Capture the cell that displays the provided text and extract its [x, y] central coordinate. 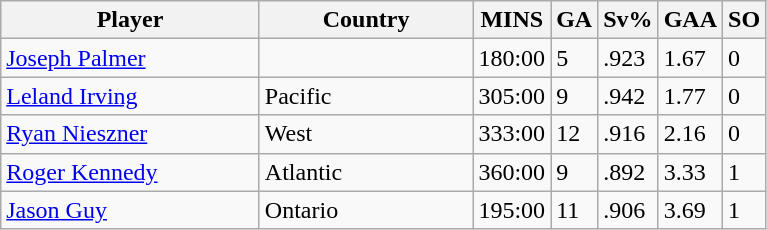
.906 [628, 210]
Jason Guy [130, 210]
360:00 [512, 172]
1.67 [690, 58]
.916 [628, 134]
SO [744, 20]
333:00 [512, 134]
MINS [512, 20]
Joseph Palmer [130, 58]
305:00 [512, 96]
Sv% [628, 20]
5 [574, 58]
Country [366, 20]
3.33 [690, 172]
.892 [628, 172]
12 [574, 134]
GA [574, 20]
3.69 [690, 210]
.942 [628, 96]
195:00 [512, 210]
.923 [628, 58]
Pacific [366, 96]
West [366, 134]
Player [130, 20]
GAA [690, 20]
Ontario [366, 210]
11 [574, 210]
Ryan Nieszner [130, 134]
1.77 [690, 96]
Atlantic [366, 172]
Leland Irving [130, 96]
180:00 [512, 58]
Roger Kennedy [130, 172]
2.16 [690, 134]
